From the cell containing the given text, extract its center point as (x, y) coordinate. 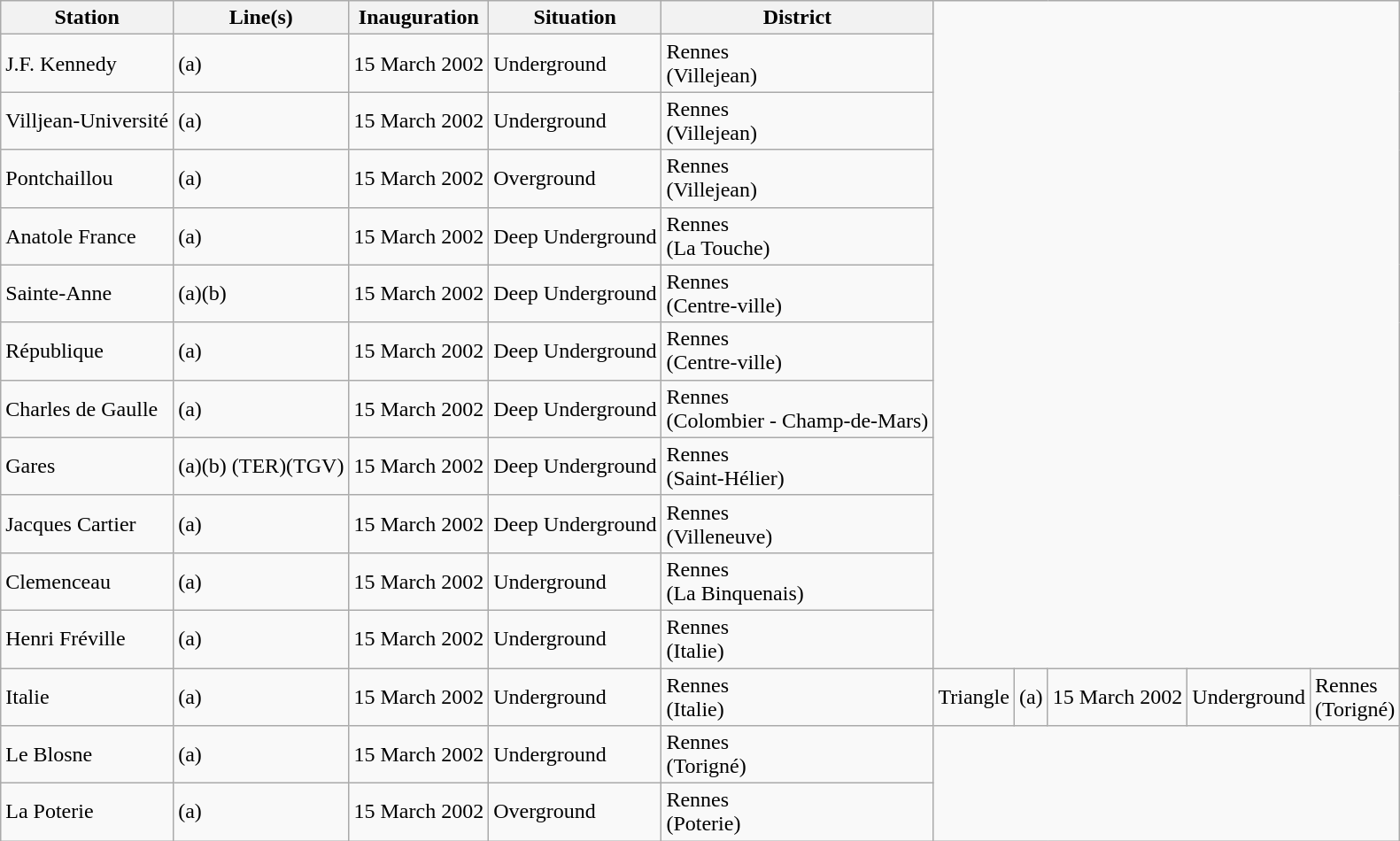
Rennes(Saint-Hélier) (797, 466)
Henri Fréville (87, 639)
(a)(b) (261, 294)
Situation (576, 18)
Station (87, 18)
Le Blosne (87, 754)
District (797, 18)
Anatole France (87, 235)
Rennes(La Touche) (797, 235)
Clemenceau (87, 581)
(a)(b) (TER)(TGV) (261, 466)
Inauguration (419, 18)
Rennes(Colombier - Champ-de-Mars) (797, 409)
Rennes(Villeneuve) (797, 524)
Italie (87, 696)
J.F. Kennedy (87, 64)
Jacques Cartier (87, 524)
Pontchaillou (87, 179)
Sainte-Anne (87, 294)
Triangle (974, 696)
République (87, 351)
Rennes(Poterie) (797, 813)
Rennes(La Binquenais) (797, 581)
Line(s) (261, 18)
Gares (87, 466)
La Poterie (87, 813)
Villjean-Université (87, 120)
Charles de Gaulle (87, 409)
